Provide the [x, y] coordinate of the cell's center where the given text is located.  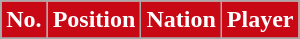
Position [94, 20]
Player [260, 20]
Nation [181, 20]
No. [24, 20]
